Output the (x, y) coordinate of the center of the cell containing the given text.  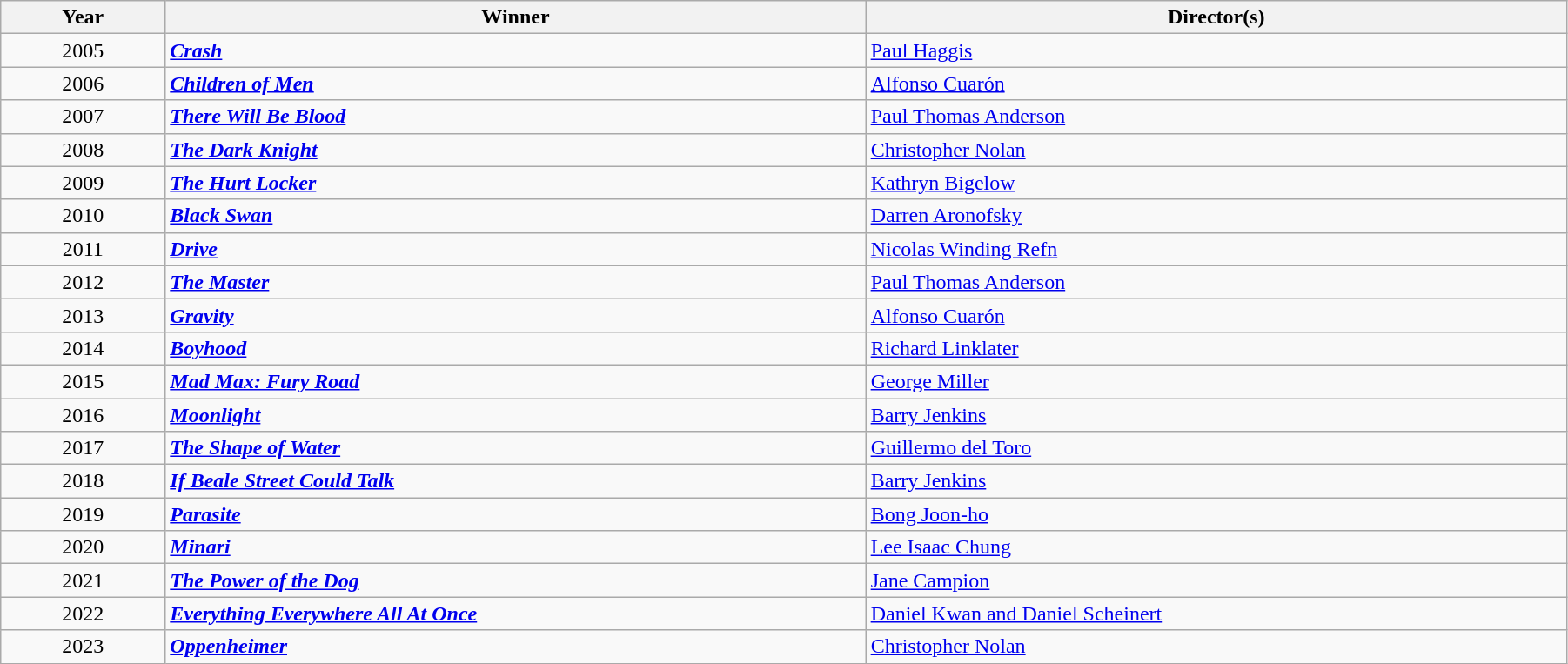
Paul Haggis (1216, 50)
Winner (515, 17)
2020 (84, 547)
The Dark Knight (515, 150)
Darren Aronofsky (1216, 216)
There Will Be Blood (515, 117)
2012 (84, 282)
The Hurt Locker (515, 183)
Gravity (515, 315)
Mad Max: Fury Road (515, 381)
2016 (84, 415)
2015 (84, 381)
The Master (515, 282)
Kathryn Bigelow (1216, 183)
Lee Isaac Chung (1216, 547)
2014 (84, 348)
2007 (84, 117)
Minari (515, 547)
Bong Joon-ho (1216, 514)
2013 (84, 315)
2006 (84, 84)
Guillermo del Toro (1216, 448)
2017 (84, 448)
2005 (84, 50)
2010 (84, 216)
2018 (84, 481)
2011 (84, 249)
Jane Campion (1216, 580)
Parasite (515, 514)
Director(s) (1216, 17)
Everything Everywhere All At Once (515, 614)
Daniel Kwan and Daniel Scheinert (1216, 614)
Boyhood (515, 348)
The Shape of Water (515, 448)
Oppenheimer (515, 647)
Drive (515, 249)
The Power of the Dog (515, 580)
2022 (84, 614)
Moonlight (515, 415)
Black Swan (515, 216)
Crash (515, 50)
Richard Linklater (1216, 348)
2019 (84, 514)
2008 (84, 150)
2009 (84, 183)
If Beale Street Could Talk (515, 481)
Year (84, 17)
George Miller (1216, 381)
Children of Men (515, 84)
2023 (84, 647)
Nicolas Winding Refn (1216, 249)
2021 (84, 580)
